Output the (x, y) coordinate of the center of the cell containing the given text.  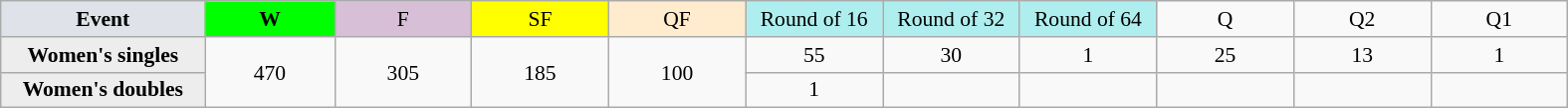
Q1 (1499, 19)
470 (270, 72)
Event (104, 19)
100 (677, 72)
Round of 32 (951, 19)
Women's doubles (104, 90)
Round of 16 (814, 19)
W (270, 19)
Women's singles (104, 55)
QF (677, 19)
55 (814, 55)
13 (1362, 55)
25 (1226, 55)
305 (403, 72)
Round of 64 (1088, 19)
Q2 (1362, 19)
F (403, 19)
SF (541, 19)
185 (541, 72)
30 (951, 55)
Q (1226, 19)
